Determine the [x, y] coordinate at the center of the cell enclosing the given text.  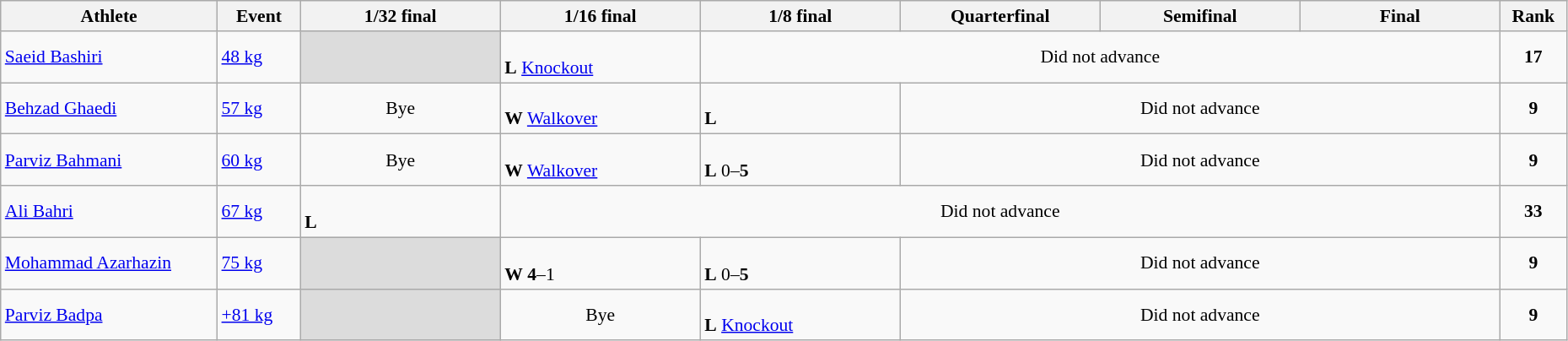
Semifinal [1199, 16]
57 kg [260, 108]
67 kg [260, 211]
Behzad Ghaedi [110, 108]
Event [260, 16]
48 kg [260, 57]
Quarterfinal [1000, 16]
Final [1400, 16]
33 [1533, 211]
1/8 final [800, 16]
Saeid Bashiri [110, 57]
Rank [1533, 16]
Ali Bahri [110, 211]
W 4–1 [601, 263]
Parviz Badpa [110, 314]
Mohammad Azarhazin [110, 263]
75 kg [260, 263]
60 kg [260, 160]
1/32 final [400, 16]
+81 kg [260, 314]
1/16 final [601, 16]
17 [1533, 57]
Parviz Bahmani [110, 160]
Athlete [110, 16]
